Pinpoint the cell where the given text exists, returning its [x, y] midpoint coordinate. 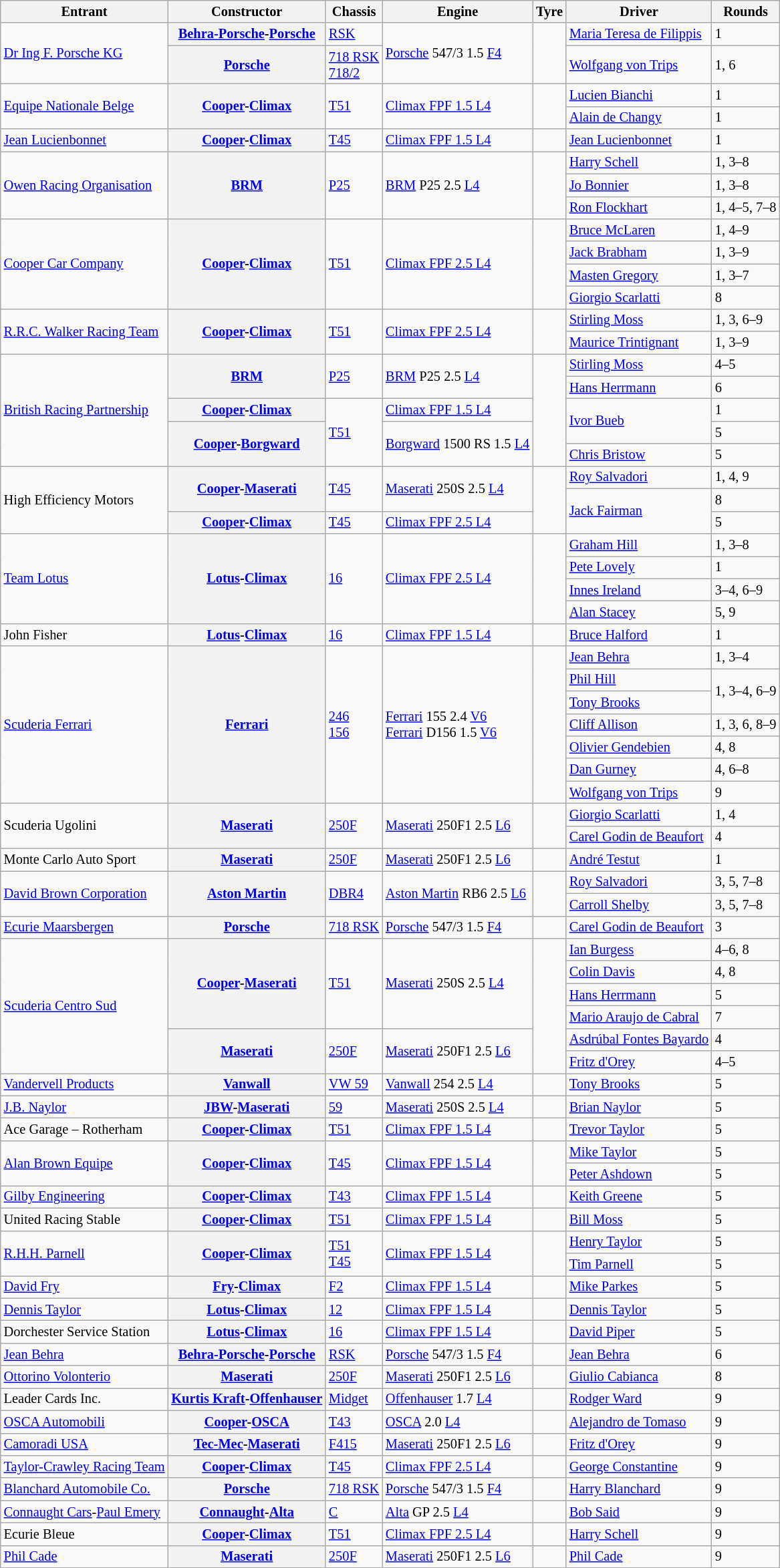
Tec-Mec-Maserati [247, 1444]
Maurice Trintignant [639, 343]
Alan Stacey [639, 612]
4, 6–8 [746, 770]
718 RSK718/2 [354, 65]
Leader Cards Inc. [84, 1399]
Alta GP 2.5 L4 [457, 1512]
Jack Brabham [639, 253]
Innes Ireland [639, 590]
Kurtis Kraft-Offenhauser [247, 1399]
Team Lotus [84, 579]
Asdrúbal Fontes Bayardo [639, 1040]
Ecurie Bleue [84, 1534]
Ron Flockhart [639, 208]
VW 59 [354, 1084]
Lucien Bianchi [639, 95]
Mike Taylor [639, 1152]
3 [746, 927]
Colin Davis [639, 972]
Borgward 1500 RS 1.5 L4 [457, 444]
High Efficiency Motors [84, 500]
David Piper [639, 1331]
Pete Lovely [639, 567]
Ivor Bueb [639, 421]
1, 4–5, 7–8 [746, 208]
Bruce Halford [639, 635]
Midget [354, 1399]
Driver [639, 11]
Brian Naylor [639, 1107]
5, 9 [746, 612]
Ferrari 155 2.4 V6Ferrari D156 1.5 V6 [457, 725]
Tyre [549, 11]
Fry-Climax [247, 1287]
Blanchard Automobile Co. [84, 1489]
Cliff Allison [639, 725]
Dorchester Service Station [84, 1331]
David Brown Corporation [84, 893]
Graham Hill [639, 544]
DBR4 [354, 893]
F415 [354, 1444]
OSCA 2.0 L4 [457, 1422]
Bruce McLaren [639, 230]
Keith Greene [639, 1197]
Jo Bonnier [639, 185]
Dan Gurney [639, 770]
12 [354, 1309]
Monte Carlo Auto Sport [84, 860]
Alejandro de Tomaso [639, 1422]
1, 3, 6, 8–9 [746, 725]
David Fry [84, 1287]
Cooper-Borgward [247, 444]
1, 4, 9 [746, 477]
1, 3–4, 6–9 [746, 691]
Ottorino Volonterio [84, 1377]
Equipe Nationale Belge [84, 106]
Masten Gregory [639, 275]
Camoradi USA [84, 1444]
Henry Taylor [639, 1242]
Cooper Car Company [84, 263]
Bill Moss [639, 1219]
Giulio Cabianca [639, 1377]
Rounds [746, 11]
Entrant [84, 11]
C [354, 1512]
Scuderia Ferrari [84, 725]
OSCA Automobili [84, 1422]
Taylor-Crawley Racing Team [84, 1466]
Ecurie Maarsbergen [84, 927]
John Fisher [84, 635]
Alain de Changy [639, 118]
1, 3–4 [746, 657]
Mario Araujo de Cabral [639, 1017]
Gilby Engineering [84, 1197]
R.R.C. Walker Racing Team [84, 331]
1, 3–7 [746, 275]
Connaught Cars-Paul Emery [84, 1512]
Engine [457, 11]
JBW-Maserati [247, 1107]
George Constantine [639, 1466]
T51T45 [354, 1253]
Vandervell Products [84, 1084]
Ian Burgess [639, 949]
British Racing Partnership [84, 410]
246156 [354, 725]
Rodger Ward [639, 1399]
1, 3, 6–9 [746, 320]
7 [746, 1017]
Chassis [354, 11]
André Testut [639, 860]
Harry Blanchard [639, 1489]
Constructor [247, 11]
Connaught-Alta [247, 1512]
Cooper-OSCA [247, 1422]
Vanwall [247, 1084]
Peter Ashdown [639, 1174]
Dr Ing F. Porsche KG [84, 53]
1, 4–9 [746, 230]
1, 6 [746, 65]
Vanwall 254 2.5 L4 [457, 1084]
Trevor Taylor [639, 1130]
Aston Martin RB6 2.5 L6 [457, 893]
Carroll Shelby [639, 905]
Maria Teresa de Filippis [639, 34]
Owen Racing Organisation [84, 184]
4–6, 8 [746, 949]
Ferrari [247, 725]
Scuderia Centro Sud [84, 1005]
Offenhauser 1.7 L4 [457, 1399]
Chris Bristow [639, 455]
Olivier Gendebien [639, 747]
3–4, 6–9 [746, 590]
Bob Said [639, 1512]
Mike Parkes [639, 1287]
Alan Brown Equipe [84, 1162]
Ace Garage – Rotherham [84, 1130]
Tim Parnell [639, 1264]
59 [354, 1107]
J.B. Naylor [84, 1107]
Aston Martin [247, 893]
R.H.H. Parnell [84, 1253]
Phil Hill [639, 679]
Jack Fairman [639, 510]
F2 [354, 1287]
Scuderia Ugolini [84, 826]
United Racing Stable [84, 1219]
1, 4 [746, 814]
